Search for the cell housing the specified text and yield its [X, Y] center coordinate. 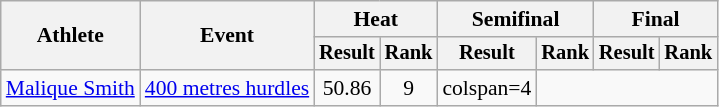
Athlete [70, 36]
Event [227, 36]
9 [409, 88]
50.86 [347, 88]
Semifinal [516, 19]
Final [656, 19]
Heat [376, 19]
colspan=4 [486, 88]
400 metres hurdles [227, 88]
Malique Smith [70, 88]
